Return the (X, Y) coordinate for the center point of the cell that contains the specified text.  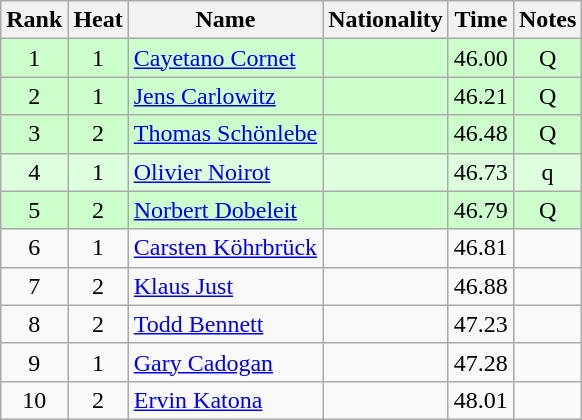
46.79 (480, 210)
5 (34, 210)
Rank (34, 20)
Gary Cadogan (225, 362)
4 (34, 172)
8 (34, 324)
46.81 (480, 248)
Jens Carlowitz (225, 96)
7 (34, 286)
6 (34, 248)
9 (34, 362)
Thomas Schönlebe (225, 134)
Time (480, 20)
46.21 (480, 96)
Klaus Just (225, 286)
q (547, 172)
48.01 (480, 400)
Notes (547, 20)
47.23 (480, 324)
Heat (98, 20)
Nationality (386, 20)
46.00 (480, 58)
Norbert Dobeleit (225, 210)
Ervin Katona (225, 400)
46.48 (480, 134)
46.73 (480, 172)
Cayetano Cornet (225, 58)
Todd Bennett (225, 324)
3 (34, 134)
47.28 (480, 362)
Olivier Noirot (225, 172)
46.88 (480, 286)
Carsten Köhrbrück (225, 248)
Name (225, 20)
10 (34, 400)
